Find where the given text appears and provide that cell's center as [x, y] coordinate. 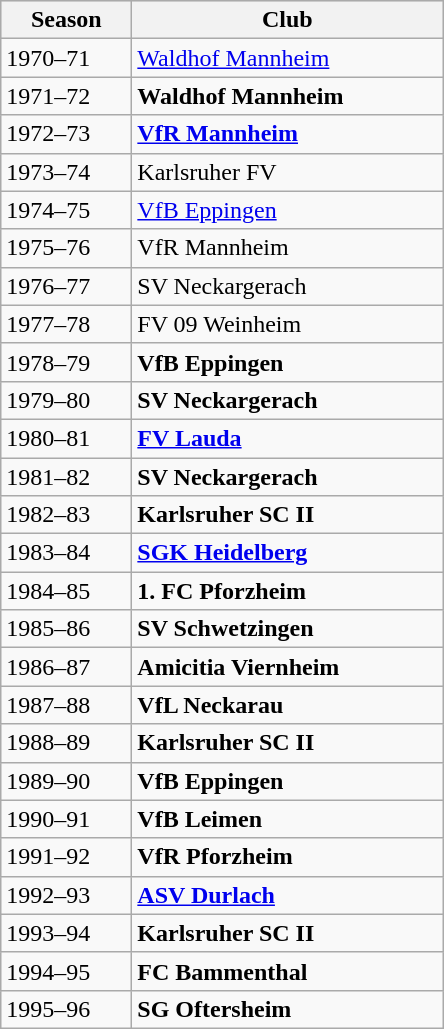
1979–80 [66, 400]
1984–85 [66, 591]
SV Schwetzingen [288, 629]
ASV Durlach [288, 895]
1971–72 [66, 96]
1995–96 [66, 1009]
1987–88 [66, 705]
VfB Leimen [288, 819]
1976–77 [66, 286]
Club [288, 20]
1985–86 [66, 629]
1983–84 [66, 553]
1978–79 [66, 362]
1991–92 [66, 857]
FC Bammenthal [288, 971]
Amicitia Viernheim [288, 667]
SG Oftersheim [288, 1009]
1988–89 [66, 743]
VfR Pforzheim [288, 857]
1981–82 [66, 477]
1993–94 [66, 933]
1989–90 [66, 781]
1990–91 [66, 819]
1980–81 [66, 438]
Season [66, 20]
1. FC Pforzheim [288, 591]
1973–74 [66, 172]
1974–75 [66, 210]
1975–76 [66, 248]
VfL Neckarau [288, 705]
1977–78 [66, 324]
1994–95 [66, 971]
FV Lauda [288, 438]
1986–87 [66, 667]
1982–83 [66, 515]
SGK Heidelberg [288, 553]
Karlsruher FV [288, 172]
1972–73 [66, 134]
1992–93 [66, 895]
1970–71 [66, 58]
FV 09 Weinheim [288, 324]
